Determine the [X, Y] coordinate at the center of the cell enclosing the given text.  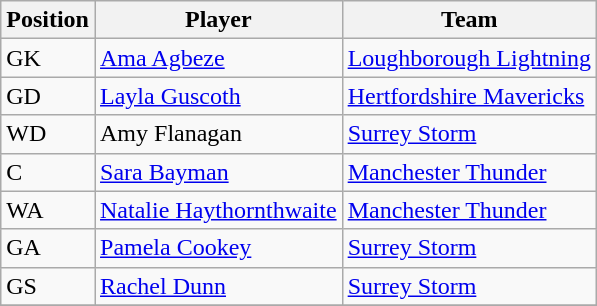
Loughborough Lightning [469, 58]
GK [48, 58]
GD [48, 96]
WD [48, 134]
GS [48, 286]
Pamela Cookey [218, 248]
Ama Agbeze [218, 58]
Layla Guscoth [218, 96]
WA [48, 210]
Team [469, 20]
Position [48, 20]
Rachel Dunn [218, 286]
Player [218, 20]
Natalie Haythornthwaite [218, 210]
Hertfordshire Mavericks [469, 96]
GA [48, 248]
Sara Bayman [218, 172]
Amy Flanagan [218, 134]
C [48, 172]
